Search for the cell housing the specified text and yield its (x, y) center coordinate. 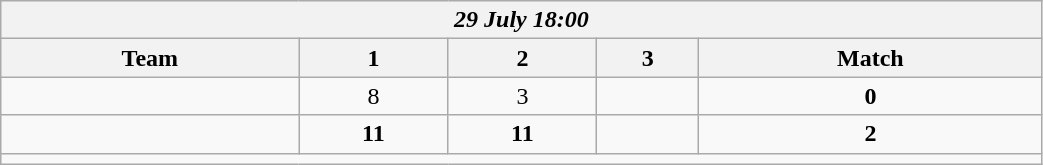
8 (374, 96)
Match (870, 58)
Team (150, 58)
0 (870, 96)
1 (374, 58)
29 July 18:00 (522, 20)
